Return the (X, Y) coordinate for the center point of the cell that contains the specified text.  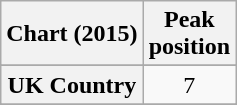
Chart (2015) (72, 34)
UK Country (72, 85)
Peak position (189, 34)
7 (189, 85)
